For the text-containing cell, return its midpoint in [x, y] coordinate format. 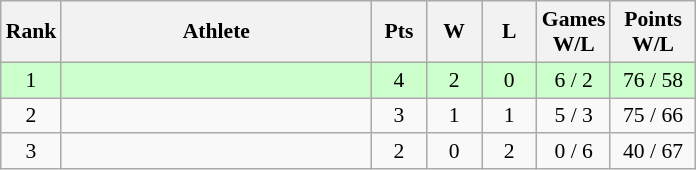
5 / 3 [574, 116]
4 [398, 80]
6 / 2 [574, 80]
Rank [32, 32]
76 / 58 [652, 80]
Athlete [216, 32]
PointsW/L [652, 32]
75 / 66 [652, 116]
W [454, 32]
0 / 6 [574, 152]
GamesW/L [574, 32]
40 / 67 [652, 152]
Pts [398, 32]
L [510, 32]
